Scan for the cell matching the given text and deliver its [X, Y] coordinate at center. 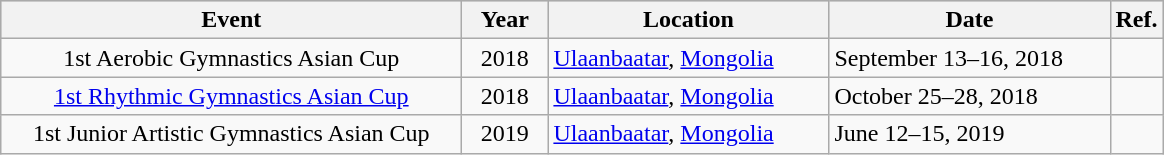
Event [232, 20]
September 13–16, 2018 [970, 58]
Location [688, 20]
June 12–15, 2019 [970, 134]
1st Aerobic Gymnastics Asian Cup [232, 58]
1st Junior Artistic Gymnastics Asian Cup [232, 134]
October 25–28, 2018 [970, 96]
Date [970, 20]
Year [505, 20]
1st Rhythmic Gymnastics Asian Cup [232, 96]
2019 [505, 134]
Ref. [1136, 20]
